Determine the [X, Y] coordinate at the center of the cell enclosing the given text.  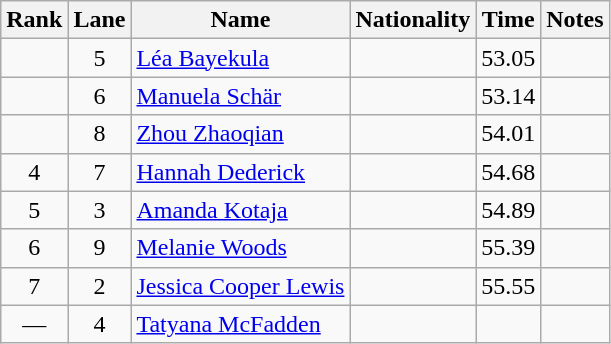
Melanie Woods [240, 248]
Jessica Cooper Lewis [240, 286]
Time [508, 20]
— [34, 324]
Manuela Schär [240, 96]
55.55 [508, 286]
55.39 [508, 248]
53.05 [508, 58]
Name [240, 20]
2 [100, 286]
53.14 [508, 96]
54.89 [508, 210]
Zhou Zhaoqian [240, 134]
Notes [575, 20]
8 [100, 134]
9 [100, 248]
Léa Bayekula [240, 58]
Hannah Dederick [240, 172]
Nationality [413, 20]
3 [100, 210]
Rank [34, 20]
54.68 [508, 172]
Lane [100, 20]
Tatyana McFadden [240, 324]
54.01 [508, 134]
Amanda Kotaja [240, 210]
